For the text-containing cell, return its midpoint in [X, Y] coordinate format. 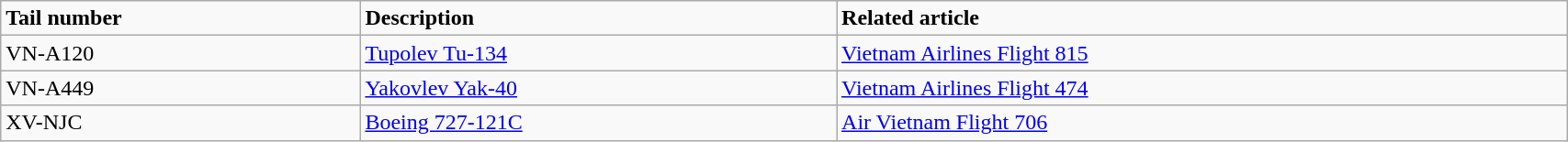
Vietnam Airlines Flight 474 [1201, 88]
Air Vietnam Flight 706 [1201, 123]
Tupolev Tu-134 [599, 53]
VN-A449 [180, 88]
Tail number [180, 18]
Description [599, 18]
Vietnam Airlines Flight 815 [1201, 53]
VN-A120 [180, 53]
Boeing 727-121C [599, 123]
Related article [1201, 18]
Yakovlev Yak-40 [599, 88]
XV-NJC [180, 123]
